Identify which cell holds the provided text, then report its (x, y) central coordinate. 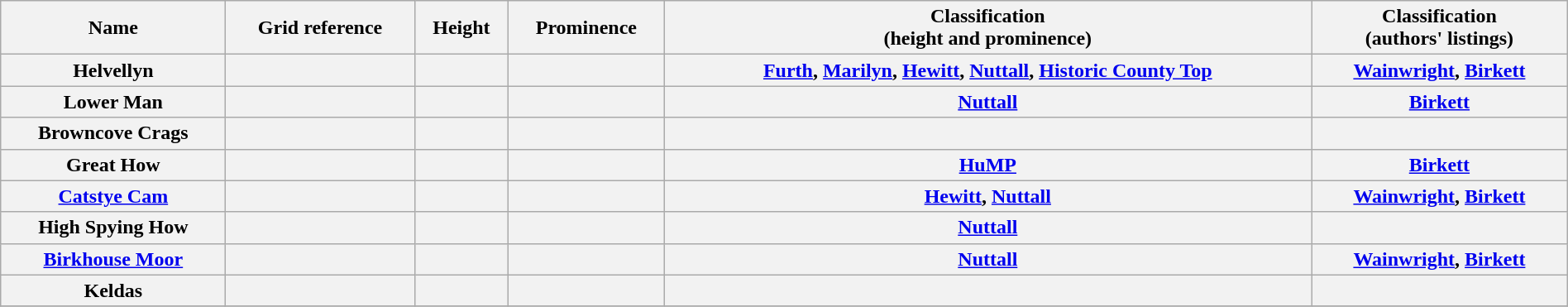
Catstye Cam (113, 196)
Classification(height and prominence) (987, 28)
Name (113, 28)
Keldas (113, 290)
High Spying How (113, 228)
Hewitt, Nuttall (987, 196)
Helvellyn (113, 70)
Grid reference (320, 28)
Great How (113, 165)
HuMP (987, 165)
Lower Man (113, 102)
Furth, Marilyn, Hewitt, Nuttall, Historic County Top (987, 70)
Prominence (586, 28)
Browncove Crags (113, 133)
Birkhouse Moor (113, 259)
Height (461, 28)
Classification(authors' listings) (1440, 28)
